Provide the (X, Y) coordinate of the cell's center where the given text is located.  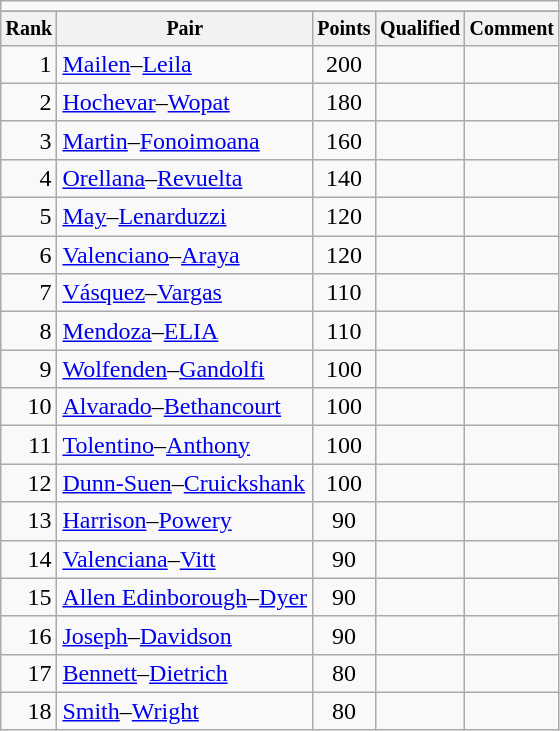
Rank (29, 28)
Joseph–Davidson (185, 635)
Vásquez–Vargas (185, 293)
Orellana–Revuelta (185, 178)
Allen Edinborough–Dyer (185, 597)
May–Lenarduzzi (185, 217)
10 (29, 407)
5 (29, 217)
9 (29, 369)
2 (29, 102)
13 (29, 521)
Alvarado–Bethancourt (185, 407)
Harrison–Powery (185, 521)
Martin–Fonoimoana (185, 140)
Valenciano–Araya (185, 255)
18 (29, 711)
11 (29, 445)
Pair (185, 28)
3 (29, 140)
4 (29, 178)
Wolfenden–Gandolfi (185, 369)
Valenciana–Vitt (185, 559)
1 (29, 64)
Comment (512, 28)
Tolentino–Anthony (185, 445)
6 (29, 255)
Mailen–Leila (185, 64)
Qualified (420, 28)
16 (29, 635)
Smith–Wright (185, 711)
140 (344, 178)
15 (29, 597)
12 (29, 483)
14 (29, 559)
Bennett–Dietrich (185, 673)
8 (29, 331)
160 (344, 140)
Points (344, 28)
Mendoza–ELIA (185, 331)
200 (344, 64)
17 (29, 673)
Hochevar–Wopat (185, 102)
Dunn-Suen–Cruickshank (185, 483)
7 (29, 293)
180 (344, 102)
